Output the (X, Y) coordinate of the center of the cell containing the given text.  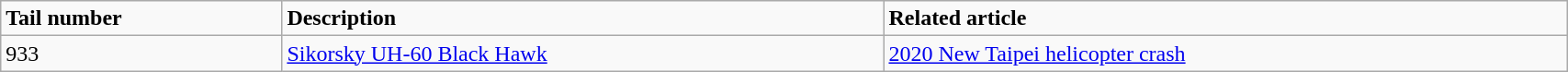
Related article (1225, 18)
Description (582, 18)
Sikorsky UH-60 Black Hawk (582, 54)
933 (141, 54)
Tail number (141, 18)
2020 New Taipei helicopter crash (1225, 54)
